Capture the cell that displays the provided text and extract its [x, y] central coordinate. 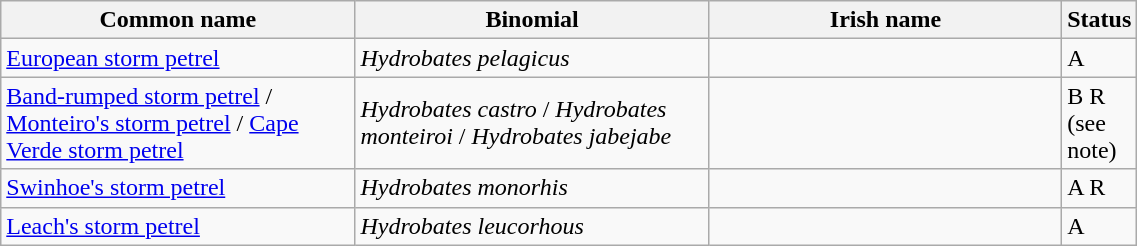
B R (see note) [1100, 123]
European storm petrel [178, 58]
Band-rumped storm petrel / Monteiro's storm petrel / Cape Verde storm petrel [178, 123]
Hydrobates leucorhous [532, 226]
Hydrobates monorhis [532, 188]
Status [1100, 20]
Common name [178, 20]
Leach's storm petrel [178, 226]
Binomial [532, 20]
Hydrobates castro / Hydrobates monteiroi / Hydrobates jabejabe [532, 123]
Swinhoe's storm petrel [178, 188]
A R [1100, 188]
Irish name [885, 20]
Hydrobates pelagicus [532, 58]
